Determine the (x, y) coordinate at the center of the cell enclosing the given text.  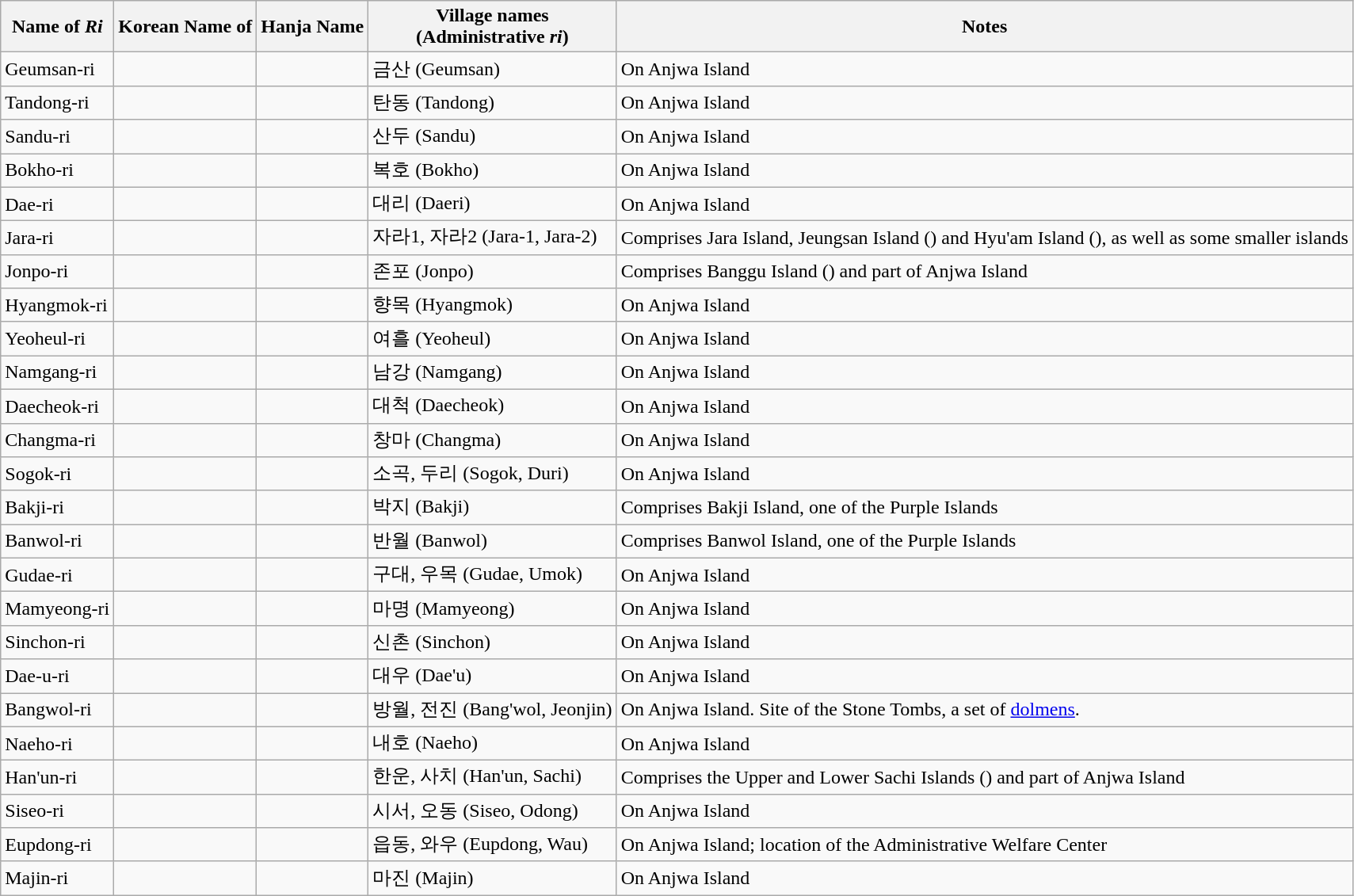
Mamyeong-ri (57, 608)
방월, 전진 (Bang'wol, Jeonjin) (493, 710)
읍동, 와우 (Eupdong, Wau) (493, 845)
Comprises the Upper and Lower Sachi Islands () and part of Anjwa Island (984, 778)
박지 (Bakji) (493, 507)
Name of Ri (57, 27)
Changma-ri (57, 440)
대리 (Daeri) (493, 204)
Jara-ri (57, 238)
산두 (Sandu) (493, 136)
Naeho-ri (57, 743)
Sogok-ri (57, 474)
Siseo-ri (57, 811)
한운, 사치 (Han'un, Sachi) (493, 778)
On Anjwa Island; location of the Administrative Welfare Center (984, 845)
Daecheok-ri (57, 406)
Bangwol-ri (57, 710)
Hyangmok-ri (57, 306)
Comprises Bakji Island, one of the Purple Islands (984, 507)
Eupdong-ri (57, 845)
향목 (Hyangmok) (493, 306)
창마 (Changma) (493, 440)
Bokho-ri (57, 171)
Tandong-ri (57, 103)
Han'un-ri (57, 778)
Comprises Banwol Island, one of the Purple Islands (984, 542)
시서, 오동 (Siseo, Odong) (493, 811)
마진 (Majin) (493, 878)
Dae-u-ri (57, 677)
존포 (Jonpo) (493, 271)
자라1, 자라2 (Jara-1, Jara-2) (493, 238)
Comprises Jara Island, Jeungsan Island () and Hyu'am Island (), as well as some smaller islands (984, 238)
Sandu-ri (57, 136)
복호 (Bokho) (493, 171)
구대, 우목 (Gudae, Umok) (493, 575)
Geumsan-ri (57, 70)
Hanja Name (312, 27)
On Anjwa Island. Site of the Stone Tombs, a set of dolmens. (984, 710)
Village names (Administrative ri) (493, 27)
Dae-ri (57, 204)
대척 (Daecheok) (493, 406)
Notes (984, 27)
Comprises Banggu Island () and part of Anjwa Island (984, 271)
Sinchon-ri (57, 642)
Namgang-ri (57, 372)
여흘 (Yeoheul) (493, 339)
Gudae-ri (57, 575)
마명 (Mamyeong) (493, 608)
내호 (Naeho) (493, 743)
신촌 (Sinchon) (493, 642)
Banwol-ri (57, 542)
Bakji-ri (57, 507)
반월 (Banwol) (493, 542)
Yeoheul-ri (57, 339)
대우 (Dae'u) (493, 677)
탄동 (Tandong) (493, 103)
Majin-ri (57, 878)
Korean Name of (185, 27)
금산 (Geumsan) (493, 70)
소곡, 두리 (Sogok, Duri) (493, 474)
남강 (Namgang) (493, 372)
Jonpo-ri (57, 271)
